Return (x, y) of the center of cell containing provided text 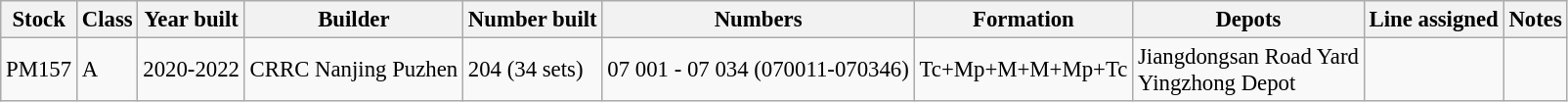
Line assigned (1433, 20)
Numbers (759, 20)
Formation (1024, 20)
Jiangdongsan Road YardYingzhong Depot (1249, 71)
Number built (533, 20)
Stock (39, 20)
Builder (354, 20)
Depots (1249, 20)
07 001 - 07 034 (070011-070346) (759, 71)
PM157 (39, 71)
CRRC Nanjing Puzhen (354, 71)
Year built (192, 20)
Notes (1535, 20)
2020-2022 (192, 71)
Class (108, 20)
204 (34 sets) (533, 71)
Tc+Mp+M+M+Mp+Tc (1024, 71)
A (108, 71)
